Capture the cell that displays the provided text and extract its (X, Y) central coordinate. 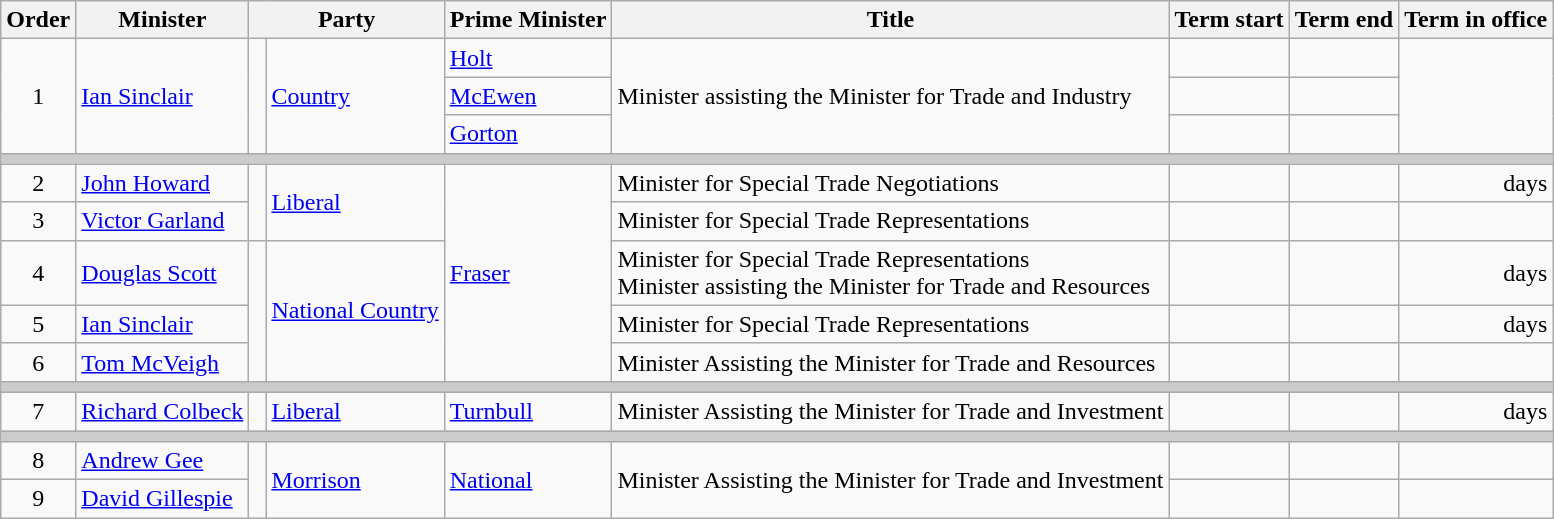
Prime Minister (528, 20)
David Gillespie (162, 499)
2 (38, 183)
Douglas Scott (162, 272)
Minister assisting the Minister for Trade and Industry (890, 96)
Minister for Special Trade RepresentationsMinister assisting the Minister for Trade and Resources (890, 272)
3 (38, 221)
Term in office (1476, 20)
8 (38, 461)
John Howard (162, 183)
Minister Assisting the Minister for Trade and Resources (890, 362)
9 (38, 499)
4 (38, 272)
Tom McVeigh (162, 362)
Minister for Special Trade Negotiations (890, 183)
Victor Garland (162, 221)
McEwen (528, 96)
Richard Colbeck (162, 411)
Order (38, 20)
Country (355, 96)
Term start (1229, 20)
Turnbull (528, 411)
Fraser (528, 272)
6 (38, 362)
5 (38, 324)
Title (890, 20)
National Country (355, 310)
National (528, 480)
Party (346, 20)
Term end (1344, 20)
Holt (528, 58)
Morrison (355, 480)
Minister (162, 20)
Gorton (528, 134)
1 (38, 96)
7 (38, 411)
Andrew Gee (162, 461)
